Identify which cell holds the provided text, then report its (x, y) central coordinate. 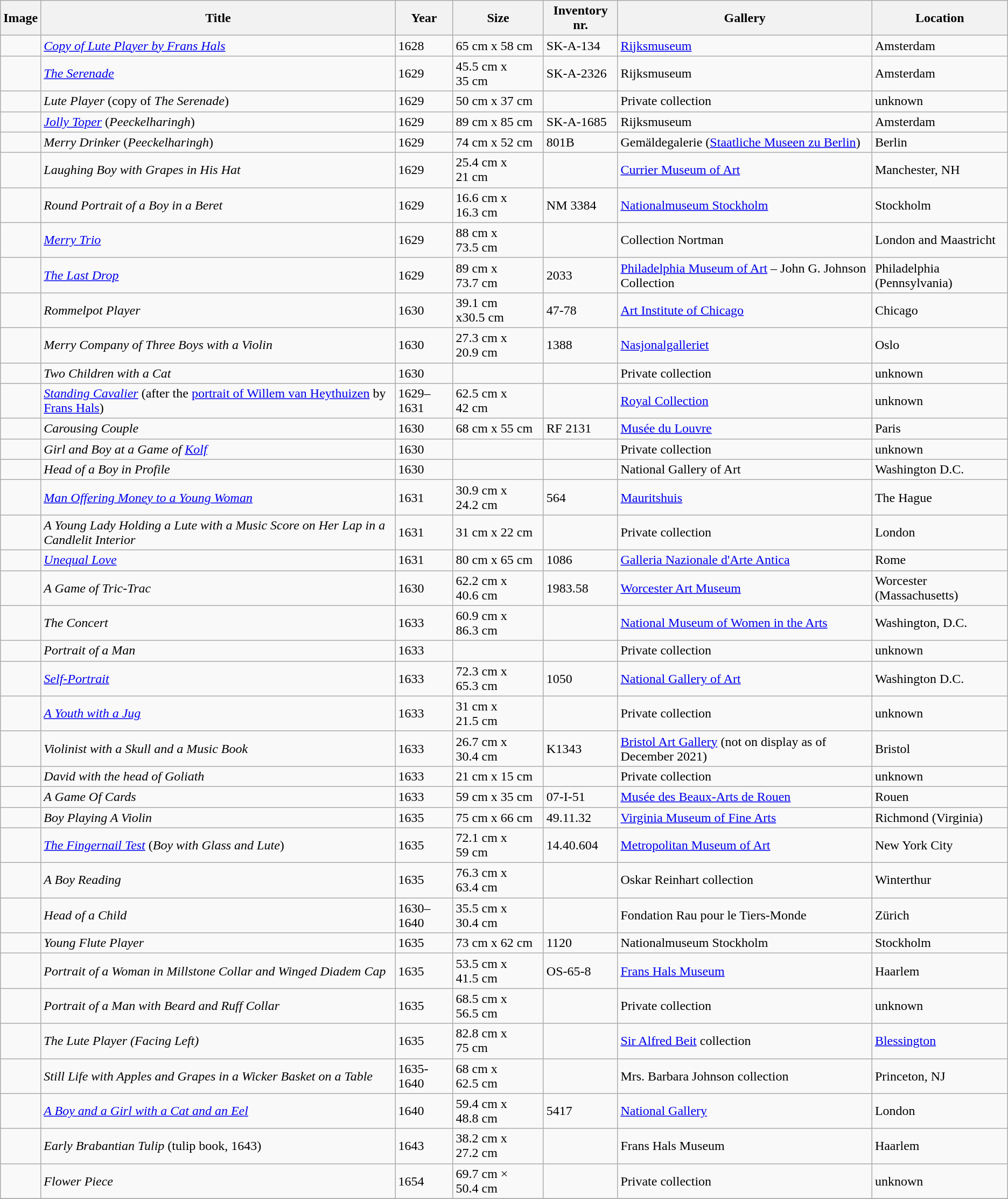
1628 (424, 46)
1983.58 (580, 588)
16.6 cm x 16.3 cm (498, 205)
A Young Lady Holding a Lute with a Music Score on Her Lap in a Candlelit Interior (218, 532)
Head of a Boy in Profile (218, 470)
35.5 cm x 30.4 cm (498, 916)
Violinist with a Skull and a Music Book (218, 749)
Bristol Art Gallery (not on display as of December 2021) (745, 749)
The Hague (940, 498)
Lute Player (copy of The Serenade) (218, 101)
The Fingernail Test (Boy with Glass and Lute) (218, 846)
Collection Nortman (745, 240)
Standing Cavalier (after the portrait of Willem van Heythuizen by Frans Hals) (218, 401)
Paris (940, 429)
A Game Of Cards (218, 797)
62.2 cm x 40.6 cm (498, 588)
A Game of Tric-Trac (218, 588)
Year (424, 18)
1640 (424, 1111)
Two Children with a Cat (218, 373)
89 cm x 73.7 cm (498, 275)
Unequal Love (218, 560)
Philadelphia Museum of Art – John G. Johnson Collection (745, 275)
K1343 (580, 749)
Head of a Child (218, 916)
Mrs. Barbara Johnson collection (745, 1076)
Merry Trio (218, 240)
OS-65-8 (580, 971)
25.4 cm x 21 cm (498, 170)
Portrait of a Man with Beard and Ruff Collar (218, 1006)
Rome (940, 560)
1635-1640 (424, 1076)
Laughing Boy with Grapes in His Hat (218, 170)
45.5 cm x 35 cm (498, 73)
72.3 cm x 65.3 cm (498, 679)
Art Institute of Chicago (745, 310)
Blessington (940, 1041)
53.5 cm x 41.5 cm (498, 971)
Mauritshuis (745, 498)
Self-Portrait (218, 679)
The Lute Player (Facing Left) (218, 1041)
Musée du Louvre (745, 429)
65 cm x 58 cm (498, 46)
Still Life with Apples and Grapes in a Wicker Basket on a Table (218, 1076)
Portrait of a Man (218, 651)
Currier Museum of Art (745, 170)
Girl and Boy at a Game of Kolf (218, 449)
A Boy Reading (218, 880)
Bristol (940, 749)
75 cm x 66 cm (498, 817)
1120 (580, 943)
Copy of Lute Player by Frans Hals (218, 46)
Flower Piece (218, 1181)
27.3 cm x 20.9 cm (498, 345)
Rommelpot Player (218, 310)
Sir Alfred Beit collection (745, 1041)
5417 (580, 1111)
59.4 cm x 48.8 cm (498, 1111)
Gemäldegalerie (Staatliche Museen zu Berlin) (745, 142)
Jolly Toper (Peeckelharingh) (218, 122)
Nasjonalgalleriet (745, 345)
Oslo (940, 345)
Zürich (940, 916)
Musée des Beaux-Arts de Rouen (745, 797)
A Youth with a Jug (218, 713)
80 cm x 65 cm (498, 560)
1086 (580, 560)
Royal Collection (745, 401)
07-I-51 (580, 797)
88 cm x 73.5 cm (498, 240)
68.5 cm x 56.5 cm (498, 1006)
London and Maastricht (940, 240)
Oskar Reinhart collection (745, 880)
A Boy and a Girl with a Cat and an Eel (218, 1111)
Man Offering Money to a Young Woman (218, 498)
Metropolitan Museum of Art (745, 846)
David with the head of Goliath (218, 776)
1630–1640 (424, 916)
1643 (424, 1146)
26.7 cm x 30.4 cm (498, 749)
Merry Drinker (Peeckelharingh) (218, 142)
69.7 cm × 50.4 cm (498, 1181)
31 cm x 21.5 cm (498, 713)
68 cm x 62.5 cm (498, 1076)
38.2 cm x 27.2 cm (498, 1146)
62.5 cm x 42 cm (498, 401)
SK-A-1685 (580, 122)
Galleria Nazionale d'Arte Antica (745, 560)
Round Portrait of a Boy in a Beret (218, 205)
Princeton, NJ (940, 1076)
Manchester, NH (940, 170)
801B (580, 142)
NM 3384 (580, 205)
1654 (424, 1181)
Worcester (Massachusetts) (940, 588)
Inventory nr. (580, 18)
Location (940, 18)
Young Flute Player (218, 943)
Size (498, 18)
Image (20, 18)
82.8 cm x 75 cm (498, 1041)
SK-A-2326 (580, 73)
Richmond (Virginia) (940, 817)
New York City (940, 846)
The Concert (218, 623)
1629–1631 (424, 401)
Chicago (940, 310)
Boy Playing A Violin (218, 817)
60.9 cm x 86.3 cm (498, 623)
The Last Drop (218, 275)
Fondation Rau pour le Tiers-Monde (745, 916)
Winterthur (940, 880)
72.1 cm x 59 cm (498, 846)
564 (580, 498)
49.11.32 (580, 817)
Berlin (940, 142)
14.40.604 (580, 846)
National Museum of Women in the Arts (745, 623)
1050 (580, 679)
Early Brabantian Tulip (tulip book, 1643) (218, 1146)
Philadelphia (Pennsylvania) (940, 275)
1388 (580, 345)
73 cm x 62 cm (498, 943)
Portrait of a Woman in Millstone Collar and Winged Diadem Cap (218, 971)
76.3 cm x 63.4 cm (498, 880)
Worcester Art Museum (745, 588)
74 cm x 52 cm (498, 142)
Title (218, 18)
The Serenade (218, 73)
Carousing Couple (218, 429)
Rouen (940, 797)
47-78 (580, 310)
SK-A-134 (580, 46)
Virginia Museum of Fine Arts (745, 817)
RF 2131 (580, 429)
89 cm x 85 cm (498, 122)
2033 (580, 275)
30.9 cm x 24.2 cm (498, 498)
Merry Company of Three Boys with a Violin (218, 345)
39.1 cm x30.5 cm (498, 310)
59 cm x 35 cm (498, 797)
68 cm x 55 cm (498, 429)
National Gallery (745, 1111)
21 cm x 15 cm (498, 776)
Gallery (745, 18)
50 cm x 37 cm (498, 101)
Washington, D.C. (940, 623)
31 cm x 22 cm (498, 532)
